Identify which cell holds the provided text, then report its [x, y] central coordinate. 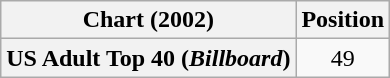
US Adult Top 40 (Billboard) [148, 58]
Position [343, 20]
49 [343, 58]
Chart (2002) [148, 20]
